For the text-containing cell, return its midpoint in (x, y) coordinate format. 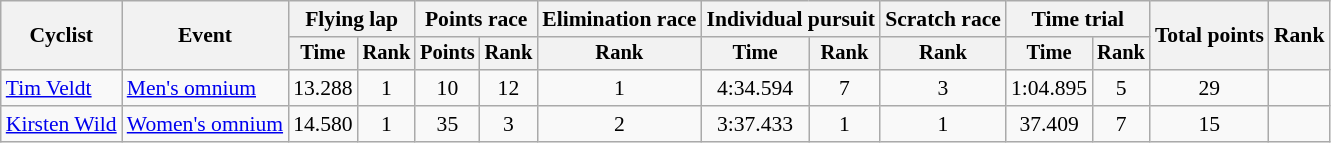
2 (619, 124)
Tim Veldt (62, 88)
10 (447, 88)
Elimination race (619, 19)
5 (1121, 88)
1:04.895 (1049, 88)
3:37.433 (754, 124)
29 (1210, 88)
Women's omnium (205, 124)
Time trial (1078, 19)
37.409 (1049, 124)
35 (447, 124)
14.580 (322, 124)
Event (205, 36)
Flying lap (352, 19)
Men's omnium (205, 88)
12 (509, 88)
Points race (476, 19)
Individual pursuit (790, 19)
Scratch race (943, 19)
4:34.594 (754, 88)
15 (1210, 124)
Kirsten Wild (62, 124)
13.288 (322, 88)
Total points (1210, 36)
Cyclist (62, 36)
Points (447, 54)
